Detect which cell encompasses the target text, then output its [x, y] center coordinate. 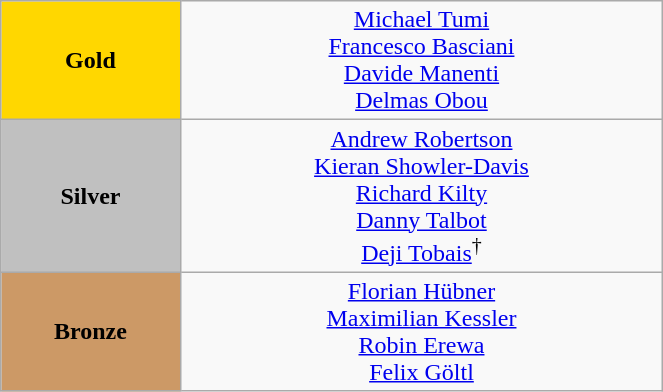
Gold [90, 60]
Andrew RobertsonKieran Showler-DavisRichard KiltyDanny TalbotDeji Tobais† [422, 196]
Silver [90, 196]
Bronze [90, 332]
Michael TumiFrancesco BascianiDavide ManentiDelmas Obou [422, 60]
Florian HübnerMaximilian KesslerRobin ErewaFelix Göltl [422, 332]
